Scan for the cell matching the given text and deliver its (X, Y) coordinate at center. 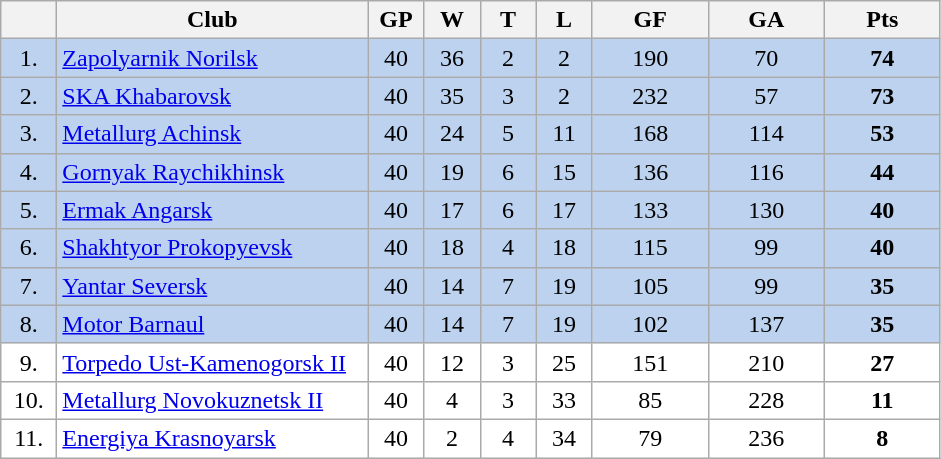
232 (650, 96)
SKA Khabarovsk (212, 96)
Yantar Seversk (212, 286)
T (508, 20)
9. (29, 362)
Club (212, 20)
6. (29, 248)
Gornyak Raychikhinsk (212, 172)
34 (564, 438)
3. (29, 134)
27 (882, 362)
74 (882, 58)
2. (29, 96)
Shakhtyor Prokopyevsk (212, 248)
168 (650, 134)
24 (452, 134)
130 (766, 210)
W (452, 20)
8. (29, 324)
236 (766, 438)
102 (650, 324)
44 (882, 172)
115 (650, 248)
7. (29, 286)
15 (564, 172)
190 (650, 58)
5. (29, 210)
Metallurg Achinsk (212, 134)
114 (766, 134)
151 (650, 362)
85 (650, 400)
L (564, 20)
11. (29, 438)
Pts (882, 20)
4. (29, 172)
116 (766, 172)
136 (650, 172)
1. (29, 58)
53 (882, 134)
Metallurg Novokuznetsk II (212, 400)
Zapolyarnik Norilsk (212, 58)
12 (452, 362)
210 (766, 362)
Energiya Krasnoyarsk (212, 438)
73 (882, 96)
137 (766, 324)
228 (766, 400)
25 (564, 362)
105 (650, 286)
5 (508, 134)
GF (650, 20)
70 (766, 58)
79 (650, 438)
Motor Barnaul (212, 324)
Torpedo Ust-Kamenogorsk II (212, 362)
Ermak Angarsk (212, 210)
57 (766, 96)
133 (650, 210)
GP (396, 20)
10. (29, 400)
36 (452, 58)
8 (882, 438)
GA (766, 20)
33 (564, 400)
